Provide the [x, y] coordinate of the cell's center where the given text is located.  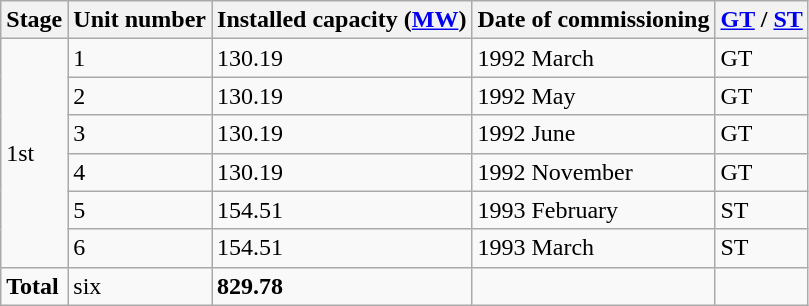
GT / ST [762, 20]
829.78 [342, 286]
six [140, 286]
Total [34, 286]
1992 November [594, 172]
1993 March [594, 248]
1992 May [594, 96]
Installed capacity (MW) [342, 20]
1993 February [594, 210]
1992 June [594, 134]
3 [140, 134]
1st [34, 153]
6 [140, 248]
1992 March [594, 58]
4 [140, 172]
1 [140, 58]
5 [140, 210]
Unit number [140, 20]
Stage [34, 20]
Date of commissioning [594, 20]
2 [140, 96]
